Locate the cell with the specified text and output its [X, Y] center coordinate. 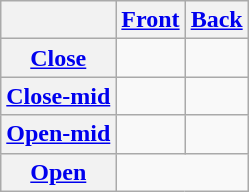
Open [58, 172]
Close-mid [58, 96]
Open-mid [58, 134]
Back [216, 20]
Front [150, 20]
Close [58, 58]
